Determine the (X, Y) coordinate at the center of the cell enclosing the given text.  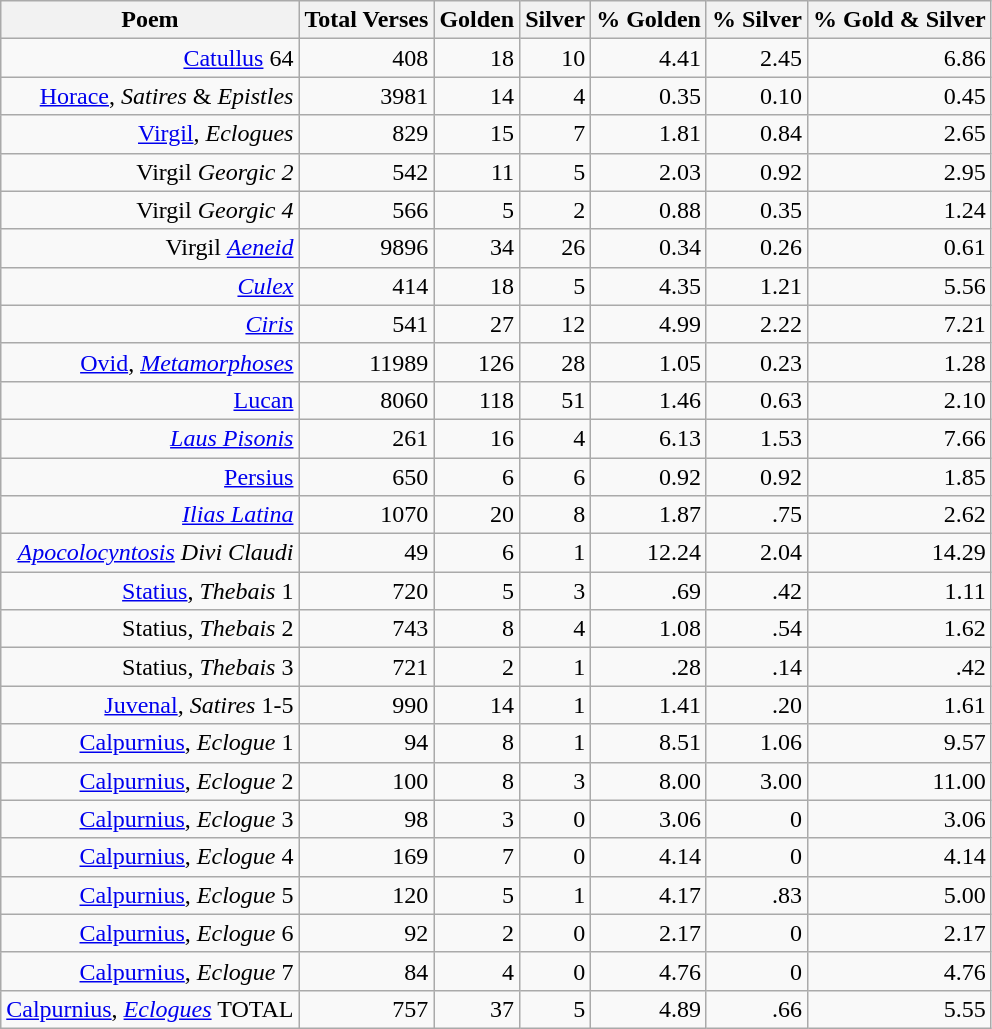
11.00 (899, 781)
Virgil, Eclogues (150, 134)
7.66 (899, 438)
% Gold & Silver (899, 20)
.83 (756, 895)
1.11 (899, 591)
92 (366, 933)
Statius, Thebais 1 (150, 591)
9896 (366, 248)
28 (556, 362)
541 (366, 324)
Laus Pisonis (150, 438)
Statius, Thebais 2 (150, 629)
1.62 (899, 629)
0.45 (899, 96)
12 (556, 324)
2.04 (756, 553)
14.29 (899, 553)
6.13 (649, 438)
1.61 (899, 705)
1.05 (649, 362)
34 (477, 248)
990 (366, 705)
0.34 (649, 248)
98 (366, 819)
Poem (150, 20)
4.17 (649, 895)
650 (366, 477)
743 (366, 629)
0.61 (899, 248)
0.84 (756, 134)
1.81 (649, 134)
Calpurnius, Eclogue 6 (150, 933)
Virgil Aeneid (150, 248)
4.89 (649, 1009)
542 (366, 172)
49 (366, 553)
1070 (366, 515)
94 (366, 743)
100 (366, 781)
Virgil Georgic 2 (150, 172)
720 (366, 591)
Persius (150, 477)
3.00 (756, 781)
1.85 (899, 477)
2.95 (899, 172)
51 (556, 400)
721 (366, 667)
Calpurnius, Eclogue 2 (150, 781)
1.08 (649, 629)
27 (477, 324)
408 (366, 58)
.69 (649, 591)
20 (477, 515)
6.86 (899, 58)
.28 (649, 667)
1.87 (649, 515)
3981 (366, 96)
566 (366, 210)
Ovid, Metamorphoses (150, 362)
1.41 (649, 705)
1.24 (899, 210)
8.00 (649, 781)
2.10 (899, 400)
Lucan (150, 400)
Ilias Latina (150, 515)
126 (477, 362)
11989 (366, 362)
4.41 (649, 58)
7.21 (899, 324)
829 (366, 134)
Total Verses (366, 20)
12.24 (649, 553)
Catullus 64 (150, 58)
26 (556, 248)
% Golden (649, 20)
2.65 (899, 134)
4.35 (649, 286)
0.26 (756, 248)
1.53 (756, 438)
1.28 (899, 362)
414 (366, 286)
757 (366, 1009)
Golden (477, 20)
Calpurnius, Eclogue 5 (150, 895)
.14 (756, 667)
120 (366, 895)
2.03 (649, 172)
Juvenal, Satires 1-5 (150, 705)
.75 (756, 515)
8060 (366, 400)
Calpurnius, Eclogue 4 (150, 857)
261 (366, 438)
% Silver (756, 20)
Ciris (150, 324)
Silver (556, 20)
Culex (150, 286)
118 (477, 400)
15 (477, 134)
.20 (756, 705)
4.99 (649, 324)
Calpurnius, Eclogue 7 (150, 971)
1.21 (756, 286)
0.63 (756, 400)
.66 (756, 1009)
Statius, Thebais 3 (150, 667)
1.46 (649, 400)
Virgil Georgic 4 (150, 210)
5.00 (899, 895)
10 (556, 58)
0.88 (649, 210)
9.57 (899, 743)
0.10 (756, 96)
37 (477, 1009)
8.51 (649, 743)
2.22 (756, 324)
16 (477, 438)
84 (366, 971)
5.55 (899, 1009)
2.62 (899, 515)
0.23 (756, 362)
Calpurnius, Eclogue 3 (150, 819)
.54 (756, 629)
5.56 (899, 286)
2.45 (756, 58)
1.06 (756, 743)
169 (366, 857)
11 (477, 172)
Calpurnius, Eclogue 1 (150, 743)
Calpurnius, Eclogues TOTAL (150, 1009)
Apocolocyntosis Divi Claudi (150, 553)
Horace, Satires & Epistles (150, 96)
